Return (x, y) of the center of cell containing provided text 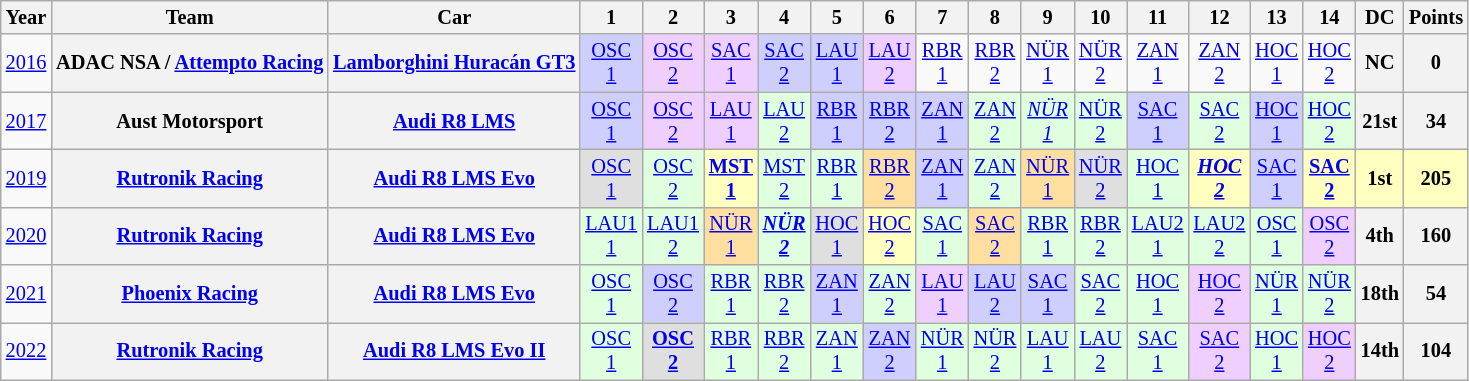
160 (1436, 236)
0 (1436, 63)
Points (1436, 17)
8 (996, 17)
5 (836, 17)
13 (1276, 17)
2021 (26, 294)
LAU21 (1158, 236)
LAU12 (673, 236)
14 (1330, 17)
Car (454, 17)
2 (673, 17)
6 (890, 17)
MST1 (731, 178)
14th (1380, 351)
Year (26, 17)
205 (1436, 178)
Aust Motorsport (190, 121)
2016 (26, 63)
Audi R8 LMS (454, 121)
2019 (26, 178)
34 (1436, 121)
54 (1436, 294)
2022 (26, 351)
Lamborghini Huracán GT3 (454, 63)
4 (784, 17)
7 (942, 17)
Phoenix Racing (190, 294)
1 (611, 17)
LAU22 (1219, 236)
LAU11 (611, 236)
2020 (26, 236)
1st (1380, 178)
2017 (26, 121)
10 (1100, 17)
DC (1380, 17)
3 (731, 17)
104 (1436, 351)
21st (1380, 121)
ADAC NSA / Attempto Racing (190, 63)
Team (190, 17)
9 (1048, 17)
MST2 (784, 178)
12 (1219, 17)
NC (1380, 63)
Audi R8 LMS Evo II (454, 351)
4th (1380, 236)
11 (1158, 17)
18th (1380, 294)
